Search for the cell housing the specified text and yield its (X, Y) center coordinate. 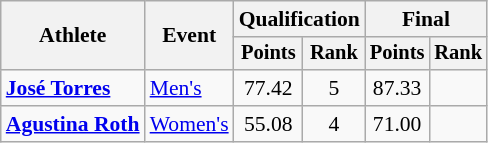
Event (190, 36)
Athlete (73, 36)
55.08 (268, 124)
Men's (190, 88)
José Torres (73, 88)
Women's (190, 124)
Agustina Roth (73, 124)
Final (426, 19)
77.42 (268, 88)
Qualification (300, 19)
87.33 (397, 88)
5 (334, 88)
4 (334, 124)
71.00 (397, 124)
